Provide the [X, Y] coordinate of the cell's center where the given text is located.  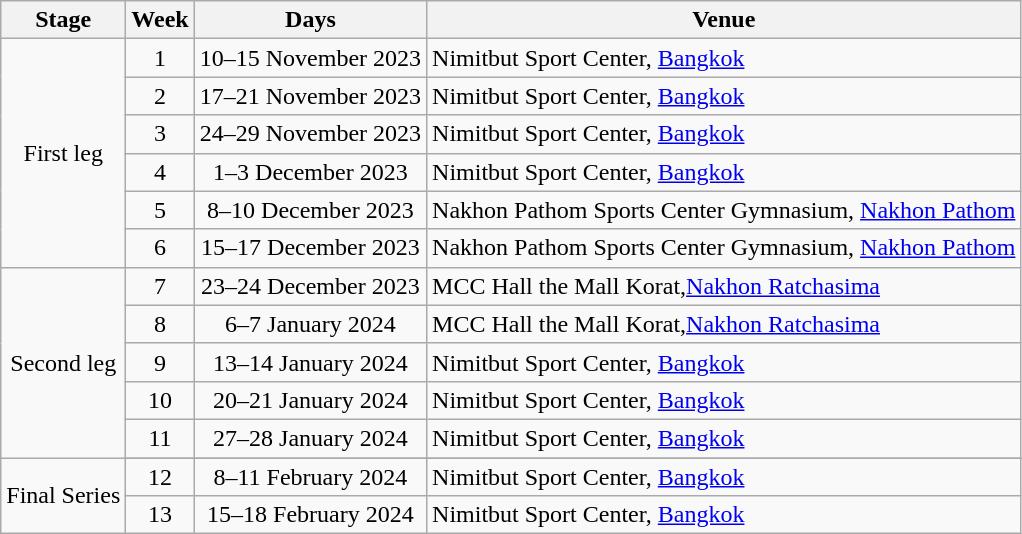
4 [160, 172]
13–14 January 2024 [310, 362]
8 [160, 324]
6–7 January 2024 [310, 324]
1 [160, 58]
12 [160, 477]
Week [160, 20]
11 [160, 438]
20–21 January 2024 [310, 400]
7 [160, 286]
Days [310, 20]
15–17 December 2023 [310, 248]
Final Series [64, 496]
1–3 December 2023 [310, 172]
13 [160, 515]
17–21 November 2023 [310, 96]
3 [160, 134]
Second leg [64, 362]
15–18 February 2024 [310, 515]
6 [160, 248]
First leg [64, 153]
2 [160, 96]
10–15 November 2023 [310, 58]
Venue [724, 20]
8–10 December 2023 [310, 210]
5 [160, 210]
Stage [64, 20]
9 [160, 362]
10 [160, 400]
27–28 January 2024 [310, 438]
8–11 February 2024 [310, 477]
23–24 December 2023 [310, 286]
24–29 November 2023 [310, 134]
